Provide the (x, y) coordinate of the cell's center where the given text is located.  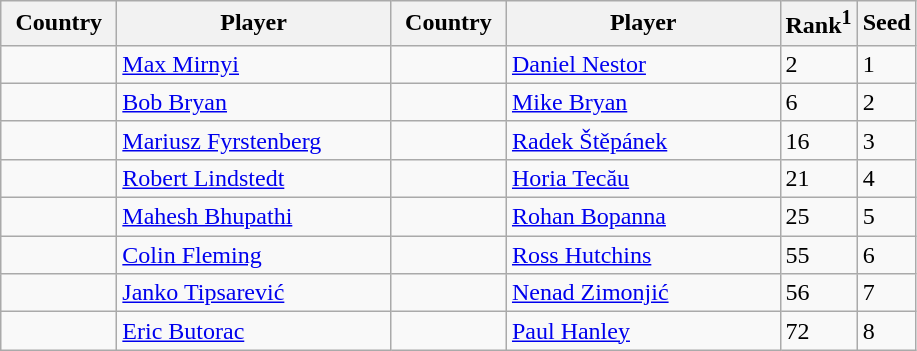
72 (818, 331)
Mahesh Bhupathi (254, 217)
16 (818, 140)
Paul Hanley (643, 331)
Colin Fleming (254, 255)
1 (886, 64)
Bob Bryan (254, 102)
Daniel Nestor (643, 64)
Janko Tipsarević (254, 293)
Nenad Zimonjić (643, 293)
5 (886, 217)
3 (886, 140)
25 (818, 217)
Ross Hutchins (643, 255)
Max Mirnyi (254, 64)
Seed (886, 24)
4 (886, 178)
Radek Štěpánek (643, 140)
Mariusz Fyrstenberg (254, 140)
Horia Tecău (643, 178)
21 (818, 178)
Mike Bryan (643, 102)
55 (818, 255)
7 (886, 293)
8 (886, 331)
Rank1 (818, 24)
56 (818, 293)
Rohan Bopanna (643, 217)
Eric Butorac (254, 331)
Robert Lindstedt (254, 178)
